Capture the cell that displays the provided text and extract its [x, y] central coordinate. 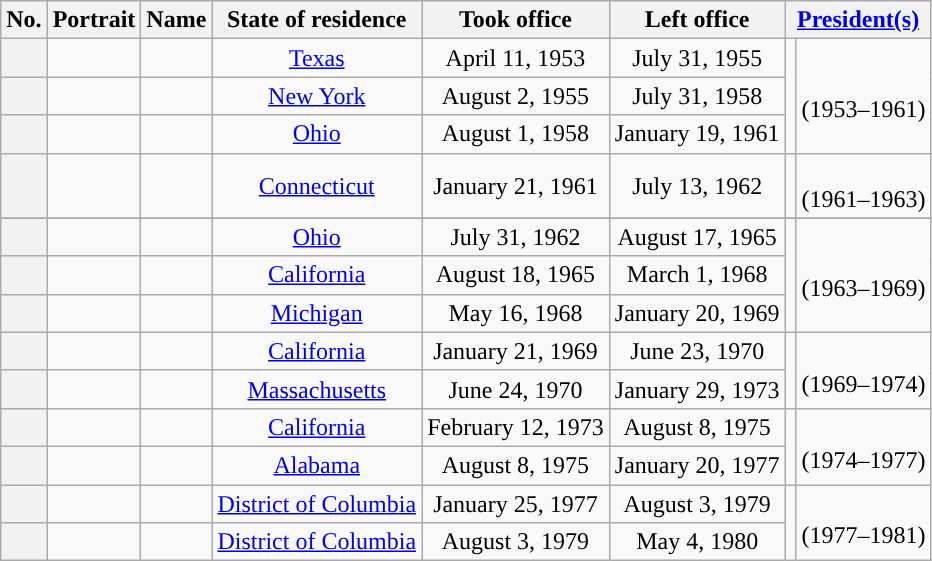
Took office [516, 20]
(1963–1969) [864, 275]
June 23, 1970 [697, 351]
July 31, 1955 [697, 58]
(1961–1963) [864, 186]
Massachusetts [317, 389]
April 11, 1953 [516, 58]
August 18, 1965 [516, 275]
President(s) [858, 20]
June 24, 1970 [516, 389]
Alabama [317, 465]
May 4, 1980 [697, 542]
(1977–1981) [864, 522]
Michigan [317, 313]
March 1, 1968 [697, 275]
January 29, 1973 [697, 389]
July 31, 1958 [697, 96]
July 13, 1962 [697, 186]
January 21, 1961 [516, 186]
January 20, 1977 [697, 465]
No. [24, 20]
Name [176, 20]
January 21, 1969 [516, 351]
January 19, 1961 [697, 134]
February 12, 1973 [516, 427]
(1969–1974) [864, 370]
August 2, 1955 [516, 96]
Texas [317, 58]
July 31, 1962 [516, 237]
Portrait [94, 20]
(1974–1977) [864, 446]
State of residence [317, 20]
January 20, 1969 [697, 313]
New York [317, 96]
Left office [697, 20]
August 1, 1958 [516, 134]
January 25, 1977 [516, 503]
August 17, 1965 [697, 237]
May 16, 1968 [516, 313]
(1953–1961) [864, 96]
Connecticut [317, 186]
